Identify which cell holds the provided text, then report its [x, y] central coordinate. 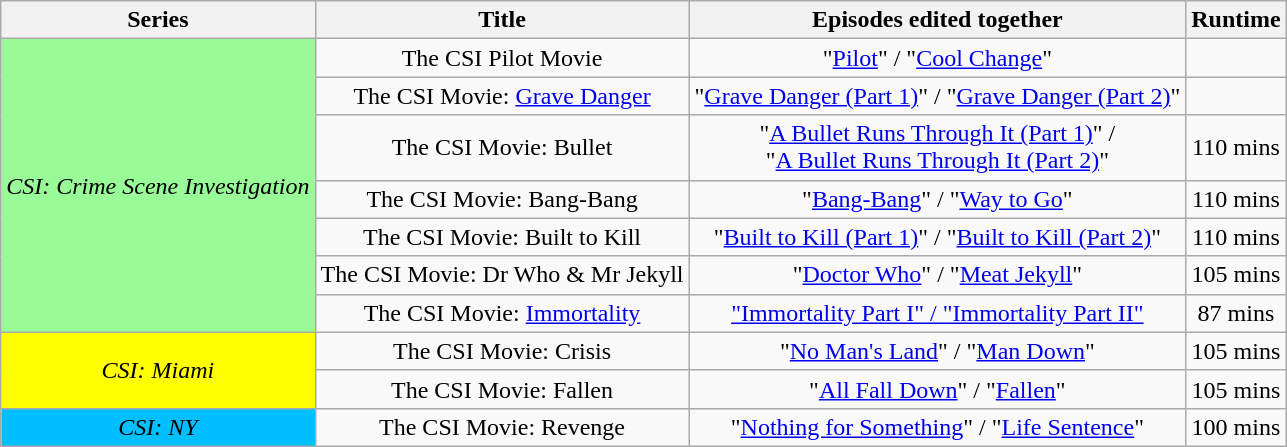
"Grave Danger (Part 1)" / "Grave Danger (Part 2)" [938, 96]
The CSI Pilot Movie [502, 58]
87 mins [1236, 313]
100 mins [1236, 427]
Series [158, 20]
The CSI Movie: Bang-Bang [502, 199]
CSI: Miami [158, 370]
"No Man's Land" / "Man Down" [938, 351]
"Nothing for Something" / "Life Sentence" [938, 427]
The CSI Movie: Revenge [502, 427]
"Bang-Bang" / "Way to Go" [938, 199]
"Immortality Part I" / "Immortality Part II" [938, 313]
"All Fall Down" / "Fallen" [938, 389]
CSI: Crime Scene Investigation [158, 186]
Runtime [1236, 20]
Episodes edited together [938, 20]
The CSI Movie: Dr Who & Mr Jekyll [502, 275]
"Pilot" / "Cool Change" [938, 58]
The CSI Movie: Built to Kill [502, 237]
The CSI Movie: Immortality [502, 313]
The CSI Movie: Crisis [502, 351]
The CSI Movie: Grave Danger [502, 96]
The CSI Movie: Bullet [502, 148]
Title [502, 20]
"A Bullet Runs Through It (Part 1)" / "A Bullet Runs Through It (Part 2)" [938, 148]
The CSI Movie: Fallen [502, 389]
"Doctor Who" / "Meat Jekyll" [938, 275]
CSI: NY [158, 427]
"Built to Kill (Part 1)" / "Built to Kill (Part 2)" [938, 237]
